Return the (x, y) coordinate for the center point of the cell that contains the specified text.  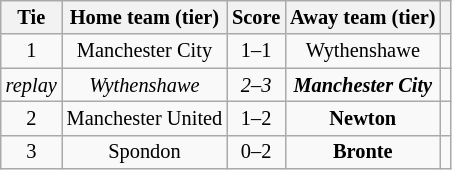
Home team (tier) (144, 17)
Manchester United (144, 118)
replay (32, 85)
2–3 (256, 85)
1–2 (256, 118)
Away team (tier) (362, 17)
0–2 (256, 152)
1 (32, 51)
Score (256, 17)
2 (32, 118)
1–1 (256, 51)
Tie (32, 17)
Newton (362, 118)
3 (32, 152)
Spondon (144, 152)
Bronte (362, 152)
